Identify which cell holds the provided text, then report its (x, y) central coordinate. 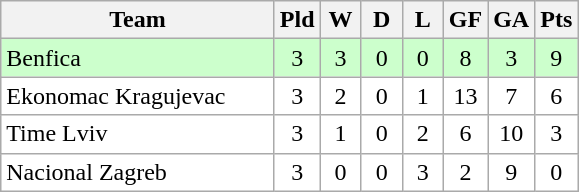
Benfica (138, 58)
D (382, 20)
Nacional Zagreb (138, 172)
Ekonomac Kragujevac (138, 96)
GF (465, 20)
W (340, 20)
Time Lviv (138, 134)
8 (465, 58)
L (422, 20)
13 (465, 96)
Pld (297, 20)
10 (512, 134)
7 (512, 96)
GA (512, 20)
Pts (556, 20)
Team (138, 20)
